Identify which cell holds the provided text, then report its (X, Y) central coordinate. 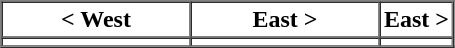
< West (96, 20)
